Provide the (X, Y) coordinate of the cell's center where the given text is located.  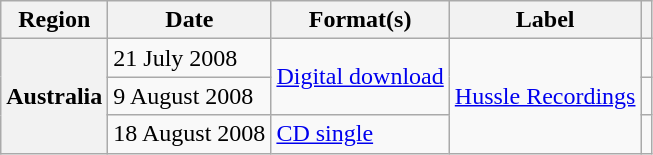
Format(s) (360, 20)
Australia (54, 96)
Label (545, 20)
9 August 2008 (190, 96)
21 July 2008 (190, 58)
Region (54, 20)
Hussle Recordings (545, 96)
Date (190, 20)
18 August 2008 (190, 134)
CD single (360, 134)
Digital download (360, 77)
